Locate the cell with the specified text and output its (x, y) center coordinate. 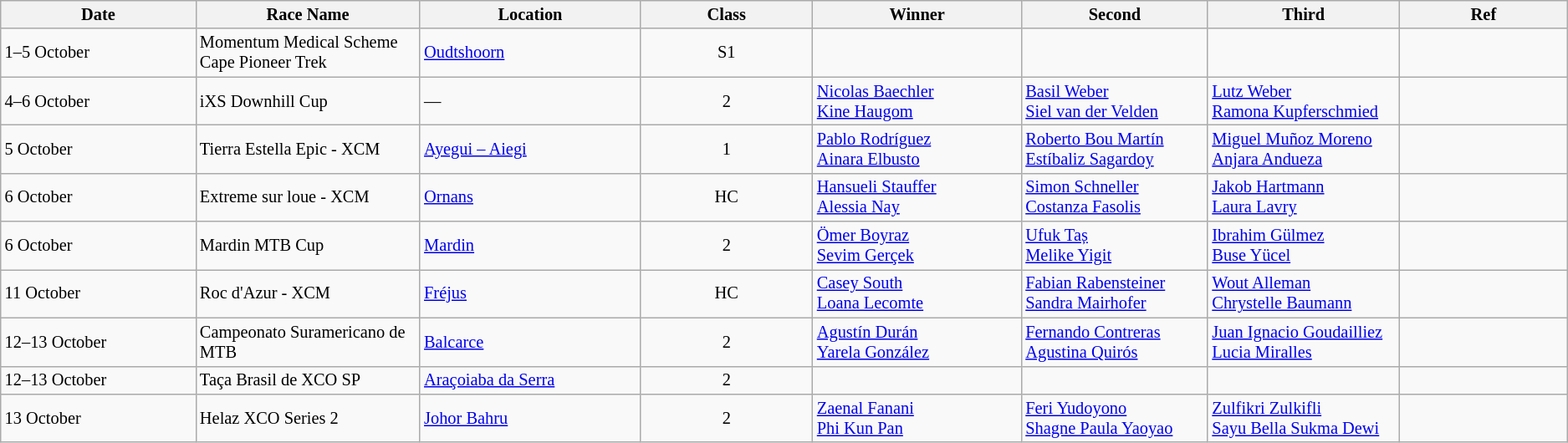
Ibrahim Gülmez Buse Yücel (1303, 246)
13 October (99, 418)
Araçoiaba da Serra (530, 380)
Helaz XCO Series 2 (308, 418)
Ayegui – Aiegi (530, 149)
Pablo Rodríguez Ainara Elbusto (917, 149)
Extreme sur loue - XCM (308, 197)
Basil Weber Siel van der Velden (1114, 101)
S1 (727, 53)
Class (727, 14)
Feri Yudoyono Shagne Paula Yaoyao (1114, 418)
Balcarce (530, 342)
Race Name (308, 14)
Mardin (530, 246)
Jakob Hartmann Laura Lavry (1303, 197)
Lutz Weber Ramona Kupferschmied (1303, 101)
Ömer Boyraz Sevim Gerçek (917, 246)
Third (1303, 14)
Fréjus (530, 293)
Simon Schneller Costanza Fasolis (1114, 197)
Fabian Rabensteiner Sandra Mairhofer (1114, 293)
Ref (1484, 14)
Ufuk Taș Melike Yigit (1114, 246)
4–6 October (99, 101)
Fernando Contreras Agustina Quirós (1114, 342)
Casey South Loana Lecomte (917, 293)
Taça Brasil de XCO SP (308, 380)
Campeonato Suramericano de MTB (308, 342)
1 (727, 149)
Winner (917, 14)
Location (530, 14)
Roberto Bou Martín Estíbaliz Sagardoy (1114, 149)
Zaenal Fanani Phi Kun Pan (917, 418)
Hansueli Stauffer Alessia Nay (917, 197)
Zulfikri Zulkifli Sayu Bella Sukma Dewi (1303, 418)
5 October (99, 149)
11 October (99, 293)
Momentum Medical Scheme Cape Pioneer Trek (308, 53)
Tierra Estella Epic - XCM (308, 149)
— (530, 101)
Second (1114, 14)
Juan Ignacio Goudailliez Lucia Miralles (1303, 342)
Miguel Muñoz Moreno Anjara Andueza (1303, 149)
Ornans (530, 197)
Mardin MTB Cup (308, 246)
Johor Bahru (530, 418)
Oudtshoorn (530, 53)
1–5 October (99, 53)
iXS Downhill Cup (308, 101)
Roc d'Azur - XCM (308, 293)
Nicolas Baechler Kine Haugom (917, 101)
Date (99, 14)
Wout Alleman Chrystelle Baumann (1303, 293)
Agustín Durán Yarela González (917, 342)
